Pinpoint the cell where the given text exists, returning its (X, Y) midpoint coordinate. 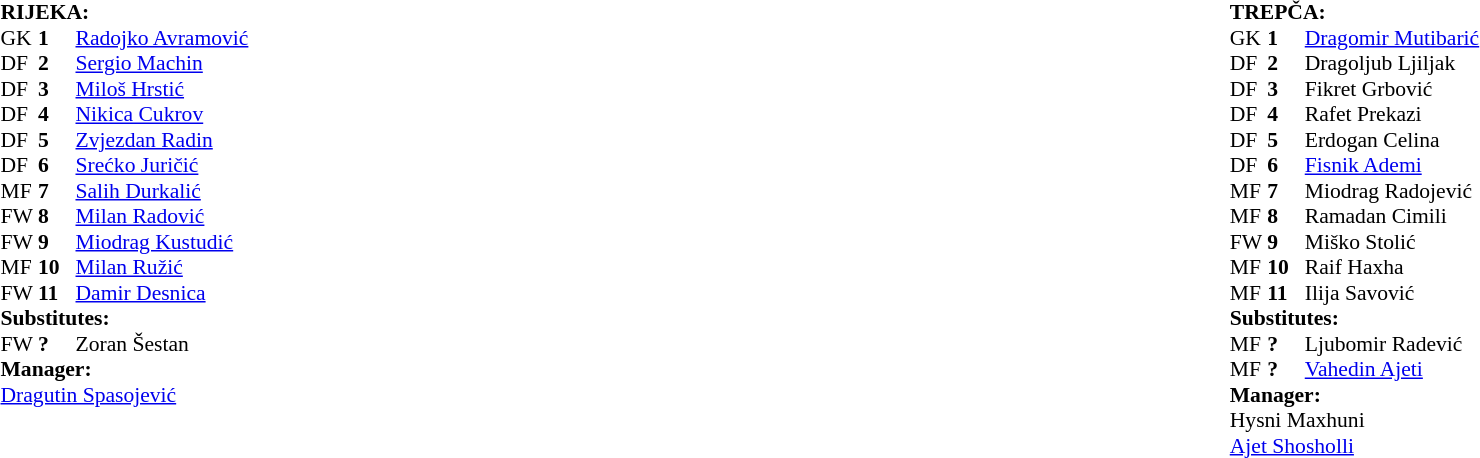
Miloš Hrstić (226, 89)
Manager: (188, 369)
Zvjezdan Radin (226, 140)
Milan Ružić (226, 267)
Substitutes: (188, 319)
Nikica Cukrov (226, 115)
Zoran Šestan (226, 344)
Sergio Machin (226, 63)
Miodrag Kustudić (226, 242)
Salih Durkalić (226, 191)
Damir Desnica (226, 293)
Srećko Juričić (226, 165)
Milan Radović (226, 217)
Dragutin Spasojević (188, 395)
RIJEKA: (188, 13)
Radojko Avramović (226, 38)
